Search for the cell housing the specified text and yield its [x, y] center coordinate. 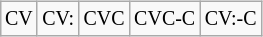
CV: [58, 18]
CVC-C [164, 18]
CVC [104, 18]
CV:-C [230, 18]
CV [18, 18]
